Locate the cell with the specified text and output its (X, Y) center coordinate. 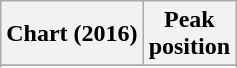
Chart (2016) (72, 34)
Peak position (189, 34)
